Output the (x, y) coordinate of the center of the cell containing the given text.  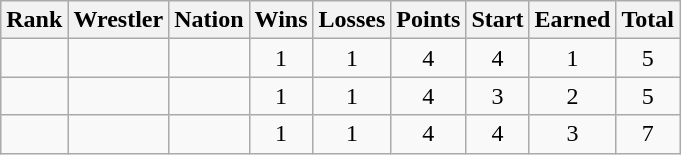
2 (572, 96)
Earned (572, 20)
7 (648, 134)
Wins (281, 20)
Rank (34, 20)
Nation (209, 20)
Wrestler (118, 20)
Total (648, 20)
Losses (352, 20)
Start (498, 20)
Points (428, 20)
